Output the (x, y) coordinate of the center of the cell containing the given text.  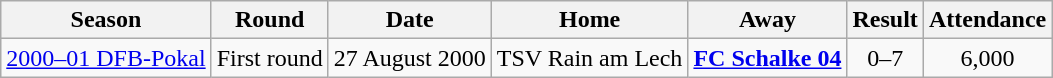
2000–01 DFB-Pokal (106, 58)
TSV Rain am Lech (590, 58)
Attendance (987, 20)
First round (270, 58)
Season (106, 20)
Result (885, 20)
27 August 2000 (410, 58)
Away (768, 20)
Round (270, 20)
Date (410, 20)
Home (590, 20)
6,000 (987, 58)
0–7 (885, 58)
FC Schalke 04 (768, 58)
